Extract the [X, Y] coordinate from the center of the cell holding the provided text.  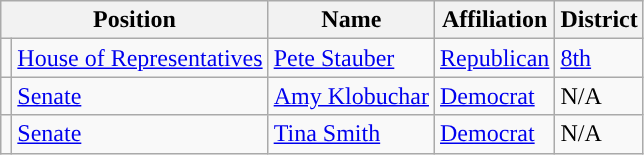
Amy Klobuchar [351, 96]
Affiliation [495, 20]
Pete Stauber [351, 58]
Name [351, 20]
8th [599, 58]
House of Representatives [140, 58]
Tina Smith [351, 134]
District [599, 20]
Position [134, 20]
Republican [495, 58]
